Detect which cell encompasses the target text, then output its (X, Y) center coordinate. 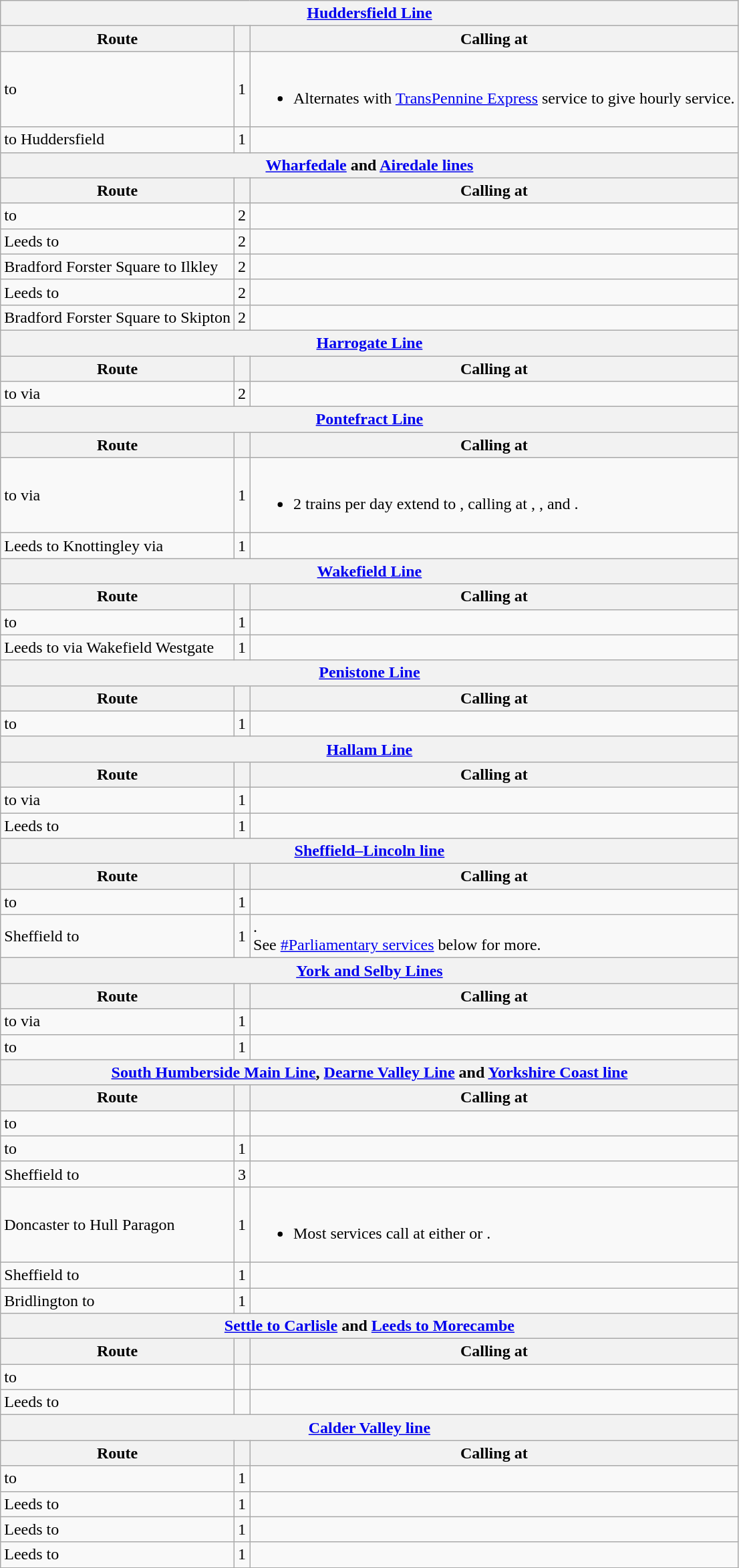
2 trains per day extend to , calling at , , and . (494, 496)
Doncaster to Hull Paragon (118, 1224)
3 (242, 1174)
Leeds to via Wakefield Westgate (118, 647)
Pontefract Line (369, 420)
Bradford Forster Square to Skipton (118, 317)
Leeds to Knottingley via (118, 546)
. See #Parliamentary services below for more. (494, 937)
Wakefield Line (369, 571)
Alternates with TransPennine Express service to give hourly service. (494, 90)
Penistone Line (369, 673)
Settle to Carlisle and Leeds to Morecambe (369, 1326)
to Huddersfield (118, 140)
Wharfedale and Airedale lines (369, 165)
Bradford Forster Square to Ilkley (118, 267)
Harrogate Line (369, 343)
York and Selby Lines (369, 971)
Sheffield–Lincoln line (369, 851)
Most services call at either or . (494, 1224)
Hallam Line (369, 749)
Calder Valley line (369, 1428)
Huddersfield Line (369, 13)
South Humberside Main Line, Dearne Valley Line and Yorkshire Coast line (369, 1072)
Bridlington to (118, 1301)
